Scan for the cell matching the given text and deliver its (X, Y) coordinate at center. 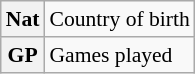
GP (23, 55)
Country of birth (119, 19)
Games played (119, 55)
Nat (23, 19)
